Find where the given text appears and provide that cell's center as (X, Y) coordinate. 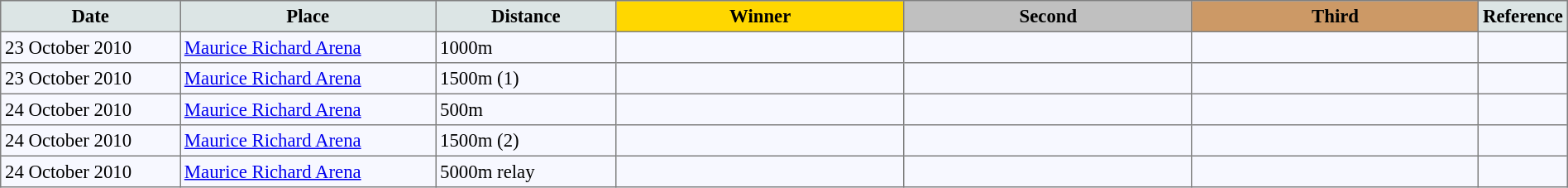
Place (308, 17)
1000m (526, 47)
Reference (1523, 17)
Third (1335, 17)
Second (1048, 17)
Date (91, 17)
1500m (1) (526, 79)
Distance (526, 17)
5000m relay (526, 171)
Winner (760, 17)
500m (526, 109)
1500m (2) (526, 141)
